Find where the given text appears and provide that cell's center as [X, Y] coordinate. 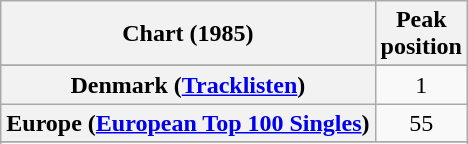
Denmark (Tracklisten) [188, 85]
Peakposition [421, 34]
Chart (1985) [188, 34]
Europe (European Top 100 Singles) [188, 123]
1 [421, 85]
55 [421, 123]
